Identify which cell holds the provided text, then report its [x, y] central coordinate. 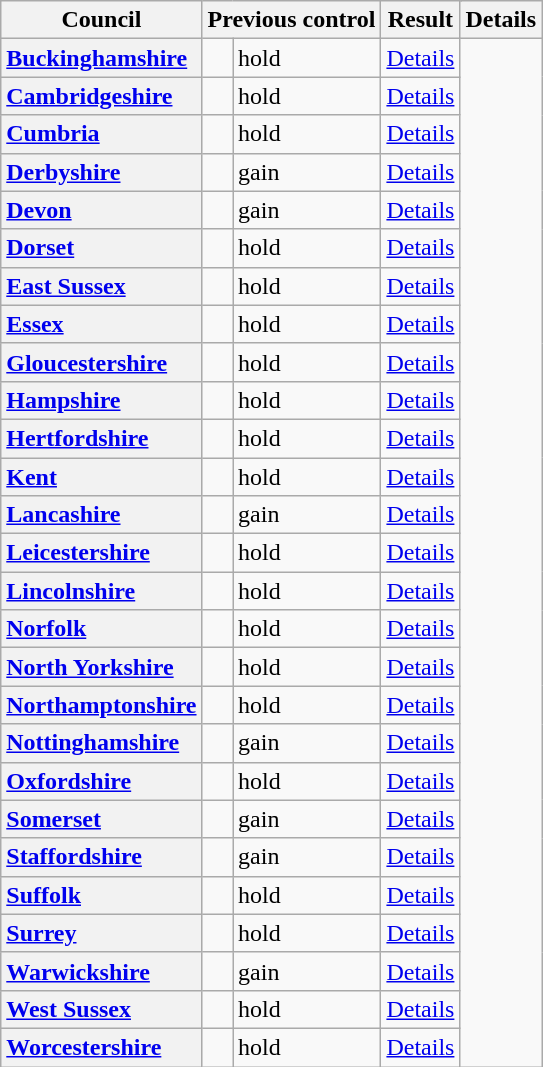
Hampshire [102, 400]
Warwickshire [102, 971]
Essex [102, 324]
Suffolk [102, 895]
Lincolnshire [102, 591]
Previous control [292, 20]
Worcestershire [102, 1047]
Norfolk [102, 629]
Cambridgeshire [102, 96]
Dorset [102, 248]
West Sussex [102, 1009]
Buckinghamshire [102, 58]
Devon [102, 210]
Derbyshire [102, 172]
Leicestershire [102, 553]
North Yorkshire [102, 667]
Nottinghamshire [102, 743]
Surrey [102, 933]
Council [102, 20]
Somerset [102, 819]
Lancashire [102, 515]
Hertfordshire [102, 438]
Oxfordshire [102, 781]
Result [420, 20]
Cumbria [102, 134]
Kent [102, 477]
Gloucestershire [102, 362]
East Sussex [102, 286]
Northamptonshire [102, 705]
Staffordshire [102, 857]
